Capture the cell that displays the provided text and extract its [x, y] central coordinate. 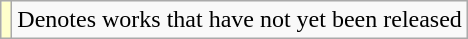
Denotes works that have not yet been released [240, 20]
